For the text-containing cell, return its midpoint in [X, Y] coordinate format. 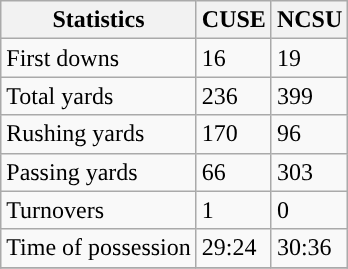
16 [234, 58]
Turnovers [99, 210]
66 [234, 172]
29:24 [234, 248]
Passing yards [99, 172]
96 [309, 134]
0 [309, 210]
First downs [99, 58]
170 [234, 134]
236 [234, 96]
Time of possession [99, 248]
1 [234, 210]
Total yards [99, 96]
399 [309, 96]
Rushing yards [99, 134]
30:36 [309, 248]
Statistics [99, 20]
NCSU [309, 20]
19 [309, 58]
303 [309, 172]
CUSE [234, 20]
